From the cell containing the given text, extract its center point as (X, Y) coordinate. 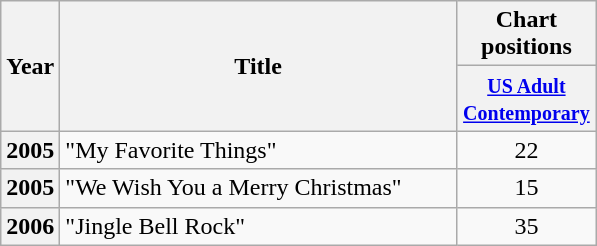
35 (526, 226)
"My Favorite Things" (258, 150)
2006 (30, 226)
US Adult Contemporary (526, 98)
"We Wish You a Merry Christmas" (258, 188)
"Jingle Bell Rock" (258, 226)
Year (30, 66)
15 (526, 188)
22 (526, 150)
Chart positions (526, 34)
Title (258, 66)
